Determine the [X, Y] coordinate at the center of the cell enclosing the given text.  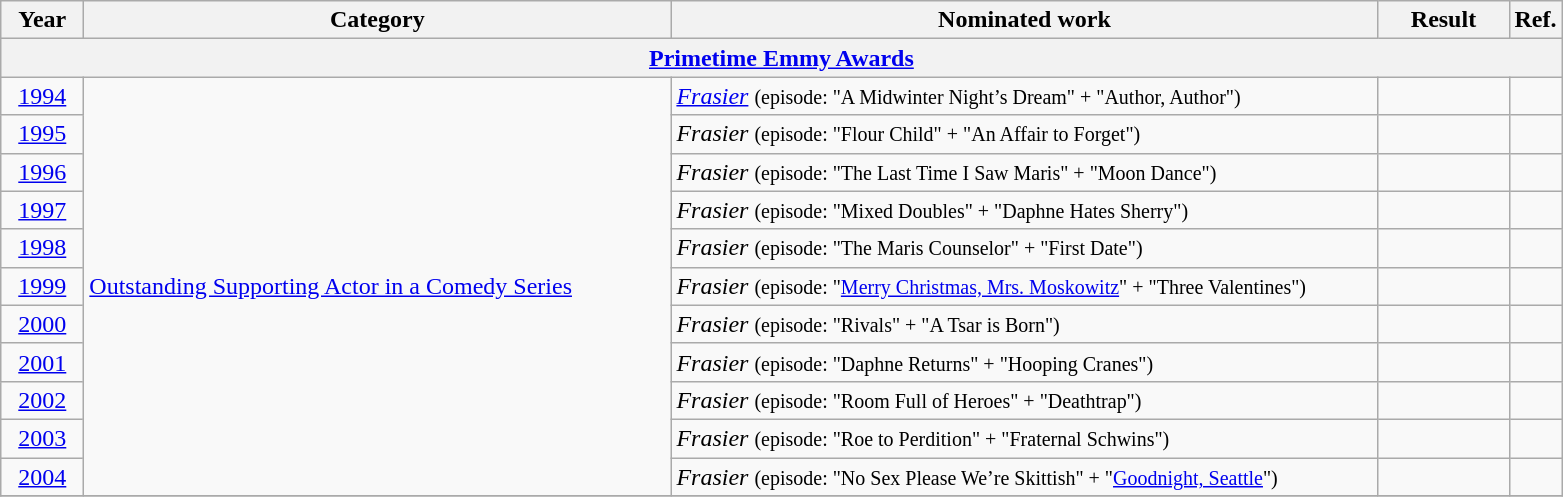
2001 [42, 362]
Frasier (episode: "Mixed Doubles" + "Daphne Hates Sherry") [1024, 210]
Category [378, 20]
1996 [42, 172]
1998 [42, 248]
Frasier (episode: "No Sex Please We’re Skittish" + "Goodnight, Seattle") [1024, 477]
Frasier (episode: "Roe to Perdition" + "Fraternal Schwins") [1024, 438]
Frasier (episode: "Merry Christmas, Mrs. Moskowitz" + "Three Valentines") [1024, 286]
Frasier (episode: "Room Full of Heroes" + "Deathtrap") [1024, 400]
Primetime Emmy Awards [782, 58]
1997 [42, 210]
Frasier (episode: "Daphne Returns" + "Hooping Cranes") [1024, 362]
2004 [42, 477]
2000 [42, 324]
Outstanding Supporting Actor in a Comedy Series [378, 286]
1994 [42, 96]
Nominated work [1024, 20]
Year [42, 20]
Frasier (episode: "The Last Time I Saw Maris" + "Moon Dance") [1024, 172]
2003 [42, 438]
Frasier (episode: "Rivals" + "A Tsar is Born") [1024, 324]
Frasier (episode: "The Maris Counselor" + "First Date") [1024, 248]
Frasier (episode: "A Midwinter Night’s Dream" + "Author, Author") [1024, 96]
1995 [42, 134]
2002 [42, 400]
Ref. [1536, 20]
1999 [42, 286]
Result [1444, 20]
Frasier (episode: "Flour Child" + "An Affair to Forget") [1024, 134]
